Determine the [x, y] coordinate at the center of the cell enclosing the given text.  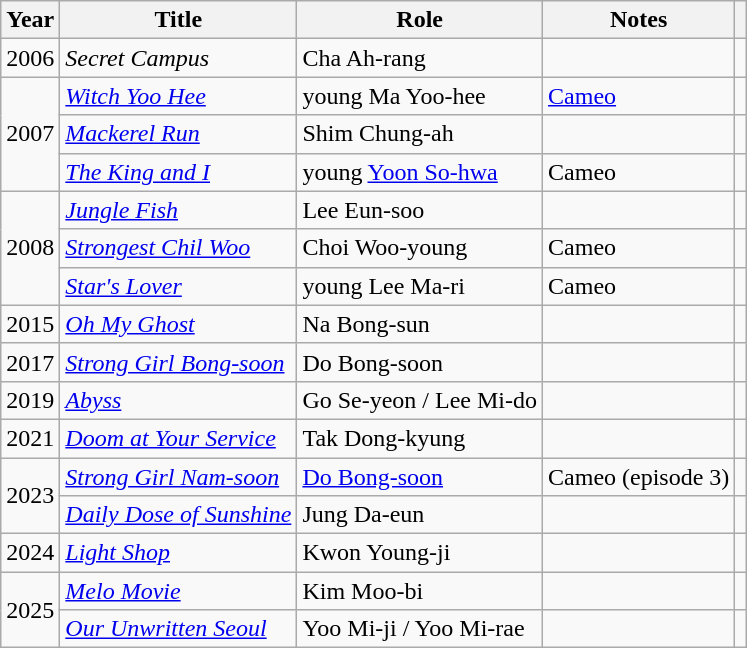
young Ma Yoo-hee [420, 96]
Light Shop [178, 553]
young Yoon So-hwa [420, 172]
Cha Ah-rang [420, 58]
2006 [30, 58]
Jung Da-eun [420, 515]
Go Se-yeon / Lee Mi-do [420, 400]
Abyss [178, 400]
Daily Dose of Sunshine [178, 515]
Role [420, 20]
Witch Yoo Hee [178, 96]
Kwon Young-ji [420, 553]
Notes [639, 20]
Our Unwritten Seoul [178, 629]
Cameo (episode 3) [639, 477]
Title [178, 20]
2007 [30, 134]
Star's Lover [178, 286]
Year [30, 20]
2008 [30, 248]
Strong Girl Nam-soon [178, 477]
Lee Eun-soo [420, 210]
2021 [30, 438]
Melo Movie [178, 591]
2017 [30, 362]
The King and I [178, 172]
2023 [30, 496]
Tak Dong-kyung [420, 438]
Mackerel Run [178, 134]
young Lee Ma-ri [420, 286]
2015 [30, 324]
2019 [30, 400]
Yoo Mi-ji / Yoo Mi-rae [420, 629]
Strong Girl Bong-soon [178, 362]
Choi Woo-young [420, 248]
Secret Campus [178, 58]
Strongest Chil Woo [178, 248]
2024 [30, 553]
Jungle Fish [178, 210]
Shim Chung-ah [420, 134]
2025 [30, 610]
Kim Moo-bi [420, 591]
Na Bong-sun [420, 324]
Doom at Your Service [178, 438]
Oh My Ghost [178, 324]
